Return the (X, Y) coordinate for the center point of the cell that contains the specified text.  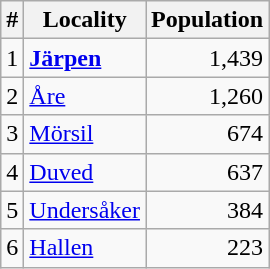
5 (12, 210)
1,439 (208, 58)
1 (12, 58)
Population (208, 20)
3 (12, 134)
2 (12, 96)
Åre (85, 96)
Duved (85, 172)
223 (208, 248)
4 (12, 172)
Undersåker (85, 210)
# (12, 20)
Hallen (85, 248)
6 (12, 248)
Locality (85, 20)
Mörsil (85, 134)
637 (208, 172)
384 (208, 210)
674 (208, 134)
1,260 (208, 96)
Järpen (85, 58)
